Return the (X, Y) coordinate for the center point of the cell that contains the specified text.  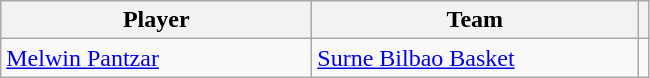
Team (475, 20)
Player (156, 20)
Surne Bilbao Basket (475, 58)
Melwin Pantzar (156, 58)
